Output the [X, Y] coordinate of the center of the cell containing the given text.  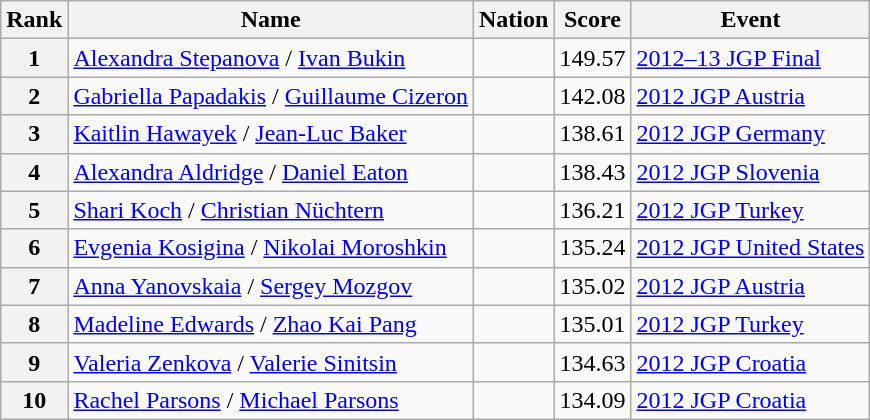
5 [34, 210]
138.61 [592, 134]
Nation [513, 20]
Score [592, 20]
6 [34, 248]
135.02 [592, 286]
10 [34, 400]
8 [34, 324]
9 [34, 362]
Valeria Zenkova / Valerie Sinitsin [271, 362]
142.08 [592, 96]
Alexandra Stepanova / Ivan Bukin [271, 58]
Kaitlin Hawayek / Jean-Luc Baker [271, 134]
2012 JGP Slovenia [750, 172]
1 [34, 58]
7 [34, 286]
135.01 [592, 324]
2012–13 JGP Final [750, 58]
Rachel Parsons / Michael Parsons [271, 400]
134.63 [592, 362]
2 [34, 96]
Shari Koch / Christian Nüchtern [271, 210]
134.09 [592, 400]
2012 JGP Germany [750, 134]
Madeline Edwards / Zhao Kai Pang [271, 324]
Name [271, 20]
Event [750, 20]
149.57 [592, 58]
Evgenia Kosigina / Nikolai Moroshkin [271, 248]
2012 JGP United States [750, 248]
Gabriella Papadakis / Guillaume Cizeron [271, 96]
3 [34, 134]
138.43 [592, 172]
Alexandra Aldridge / Daniel Eaton [271, 172]
136.21 [592, 210]
Rank [34, 20]
Anna Yanovskaia / Sergey Mozgov [271, 286]
4 [34, 172]
135.24 [592, 248]
